Return (x, y) of the center of cell containing provided text 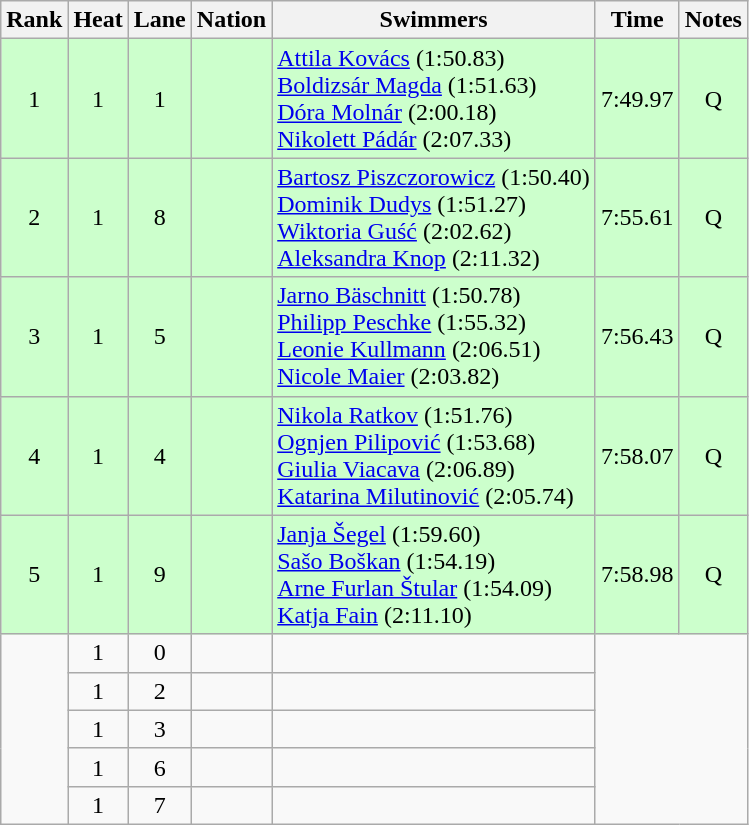
7:58.07 (637, 456)
7 (160, 805)
Attila Kovács (1:50.83)Boldizsár Magda (1:51.63)Dóra Molnár (2:00.18)Nikolett Pádár (2:07.33) (434, 98)
6 (160, 767)
0 (160, 653)
Nation (231, 20)
Bartosz Piszczorowicz (1:50.40)Dominik Dudys (1:51.27)Wiktoria Guść (2:02.62)Aleksandra Knop (2:11.32) (434, 218)
7:49.97 (637, 98)
7:55.61 (637, 218)
Swimmers (434, 20)
Nikola Ratkov (1:51.76)Ognjen Pilipović (1:53.68)Giulia Viacava (2:06.89)Katarina Milutinović (2:05.74) (434, 456)
Janja Šegel (1:59.60)Sašo Boškan (1:54.19)Arne Furlan Štular (1:54.09)Katja Fain (2:11.10) (434, 574)
Time (637, 20)
Rank (34, 20)
Jarno Bäschnitt (1:50.78)Philipp Peschke (1:55.32)Leonie Kullmann (2:06.51)Nicole Maier (2:03.82) (434, 336)
8 (160, 218)
Lane (160, 20)
7:58.98 (637, 574)
Notes (713, 20)
7:56.43 (637, 336)
Heat (98, 20)
9 (160, 574)
